Find where the given text appears and provide that cell's center as [X, Y] coordinate. 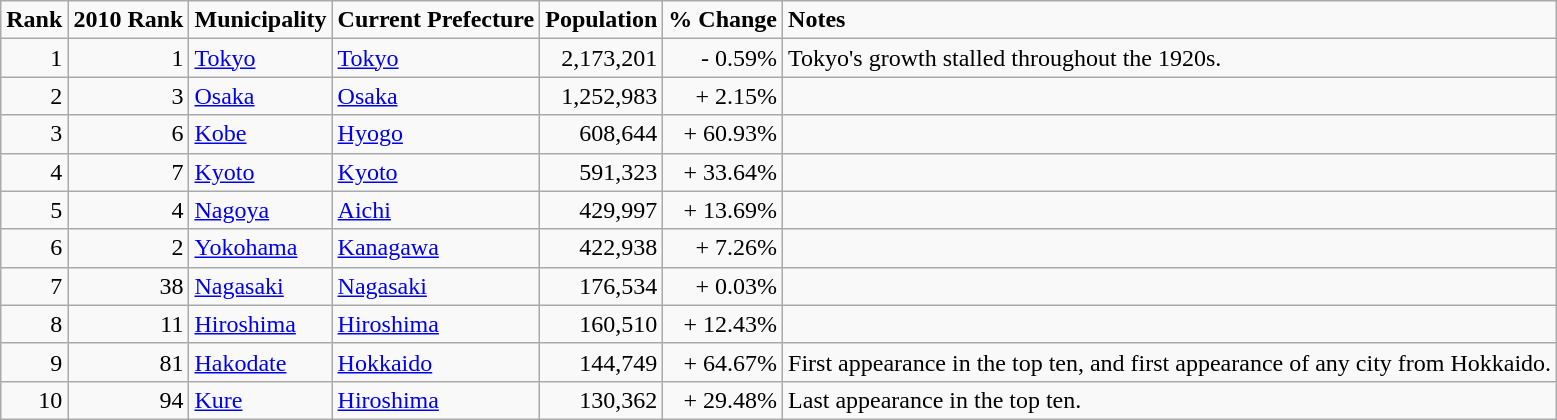
130,362 [602, 400]
5 [34, 210]
160,510 [602, 324]
429,997 [602, 210]
2010 Rank [128, 20]
Municipality [260, 20]
Hyogo [436, 134]
Kanagawa [436, 248]
Aichi [436, 210]
Tokyo's growth stalled throughout the 1920s. [1170, 58]
Hakodate [260, 362]
+ 2.15% [723, 96]
- 0.59% [723, 58]
608,644 [602, 134]
+ 0.03% [723, 286]
8 [34, 324]
+ 7.26% [723, 248]
+ 12.43% [723, 324]
144,749 [602, 362]
+ 13.69% [723, 210]
Population [602, 20]
2,173,201 [602, 58]
+ 33.64% [723, 172]
+ 29.48% [723, 400]
81 [128, 362]
Current Prefecture [436, 20]
Notes [1170, 20]
176,534 [602, 286]
% Change [723, 20]
+ 60.93% [723, 134]
38 [128, 286]
Kure [260, 400]
11 [128, 324]
First appearance in the top ten, and first appearance of any city from Hokkaido. [1170, 362]
591,323 [602, 172]
9 [34, 362]
422,938 [602, 248]
Hokkaido [436, 362]
Last appearance in the top ten. [1170, 400]
Nagoya [260, 210]
Yokohama [260, 248]
Rank [34, 20]
Kobe [260, 134]
94 [128, 400]
+ 64.67% [723, 362]
10 [34, 400]
1,252,983 [602, 96]
